Search for the cell housing the specified text and yield its (x, y) center coordinate. 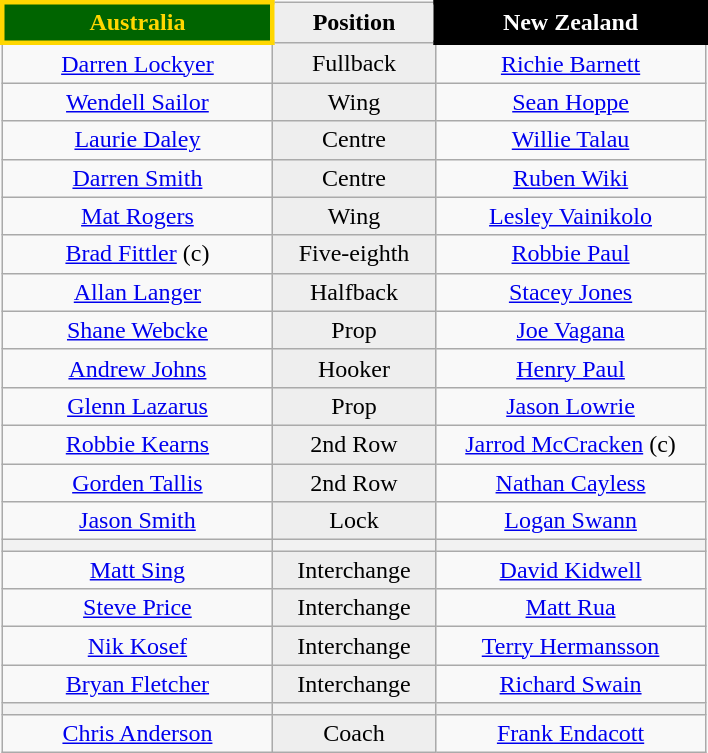
Shane Webcke (138, 330)
Darren Lockyer (138, 63)
Frank Endacott (570, 733)
Australia (138, 22)
Terry Hermansson (570, 646)
Robbie Kearns (138, 444)
Richie Barnett (570, 63)
Laurie Daley (138, 140)
Richard Swain (570, 684)
Steve Price (138, 608)
Bryan Fletcher (138, 684)
Gorden Tallis (138, 483)
Darren Smith (138, 178)
Brad Fittler (c) (138, 254)
Mat Rogers (138, 216)
Coach (354, 733)
Fullback (354, 63)
Nathan Cayless (570, 483)
Jason Smith (138, 521)
Jarrod McCracken (c) (570, 444)
Willie Talau (570, 140)
Lesley Vainikolo (570, 216)
Henry Paul (570, 368)
Matt Rua (570, 608)
Halfback (354, 292)
Allan Langer (138, 292)
Five-eighth (354, 254)
Lock (354, 521)
Joe Vagana (570, 330)
Nik Kosef (138, 646)
Glenn Lazarus (138, 406)
Stacey Jones (570, 292)
New Zealand (570, 22)
Robbie Paul (570, 254)
Matt Sing (138, 570)
Ruben Wiki (570, 178)
Logan Swann (570, 521)
Hooker (354, 368)
Wendell Sailor (138, 102)
Andrew Johns (138, 368)
Jason Lowrie (570, 406)
Position (354, 22)
David Kidwell (570, 570)
Sean Hoppe (570, 102)
Chris Anderson (138, 733)
